Capture the cell that displays the provided text and extract its (x, y) central coordinate. 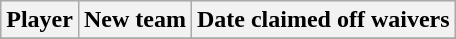
Player (40, 20)
Date claimed off waivers (323, 20)
New team (134, 20)
